Search for the cell housing the specified text and yield its [x, y] center coordinate. 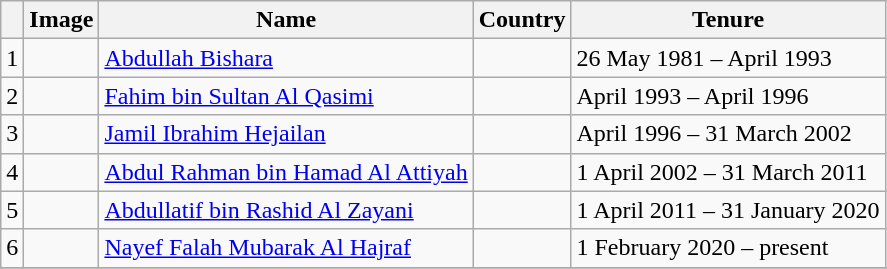
1 [12, 58]
1 April 2002 – 31 March 2011 [728, 172]
4 [12, 172]
Abdul Rahman bin Hamad Al Attiyah [286, 172]
Image [62, 20]
Name [286, 20]
April 1996 – 31 March 2002 [728, 134]
3 [12, 134]
26 May 1981 – April 1993 [728, 58]
Country [522, 20]
2 [12, 96]
Jamil Ibrahim Hejailan [286, 134]
Tenure [728, 20]
Abdullah Bishara [286, 58]
1 February 2020 – present [728, 248]
Fahim bin Sultan Al Qasimi [286, 96]
Abdullatif bin Rashid Al Zayani [286, 210]
1 April 2011 – 31 January 2020 [728, 210]
Nayef Falah Mubarak Al Hajraf [286, 248]
5 [12, 210]
6 [12, 248]
April 1993 – April 1996 [728, 96]
